For the text-containing cell, return its midpoint in (x, y) coordinate format. 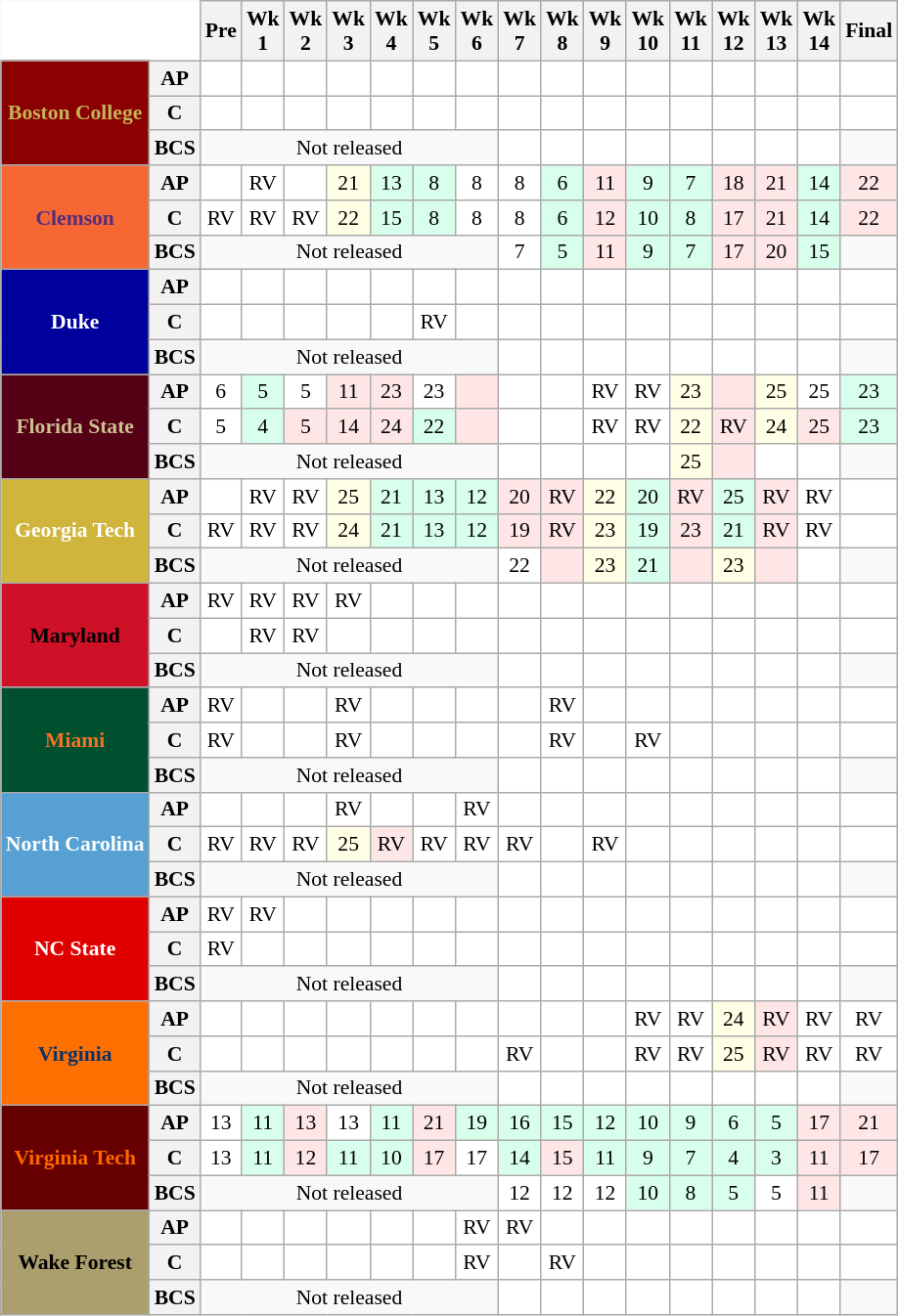
Virginia (75, 1054)
Wake Forest (75, 1263)
Georgia Tech (75, 532)
NC State (75, 948)
Miami (75, 741)
18 (734, 183)
Clemson (75, 217)
Wk1 (263, 31)
Wk2 (306, 31)
Wk3 (348, 31)
Wk8 (562, 31)
Wk5 (434, 31)
Wk14 (819, 31)
Virginia Tech (75, 1158)
3 (777, 1159)
Wk4 (391, 31)
Wk9 (606, 31)
Duke (75, 323)
Boston College (75, 113)
16 (519, 1123)
Wk10 (648, 31)
Wk11 (691, 31)
Pre (221, 31)
Wk12 (734, 31)
Final (869, 31)
Florida State (75, 426)
Wk13 (777, 31)
Wk7 (519, 31)
North Carolina (75, 845)
Maryland (75, 636)
Wk6 (476, 31)
